Return the [X, Y] coordinate for the center point of the cell that contains the specified text.  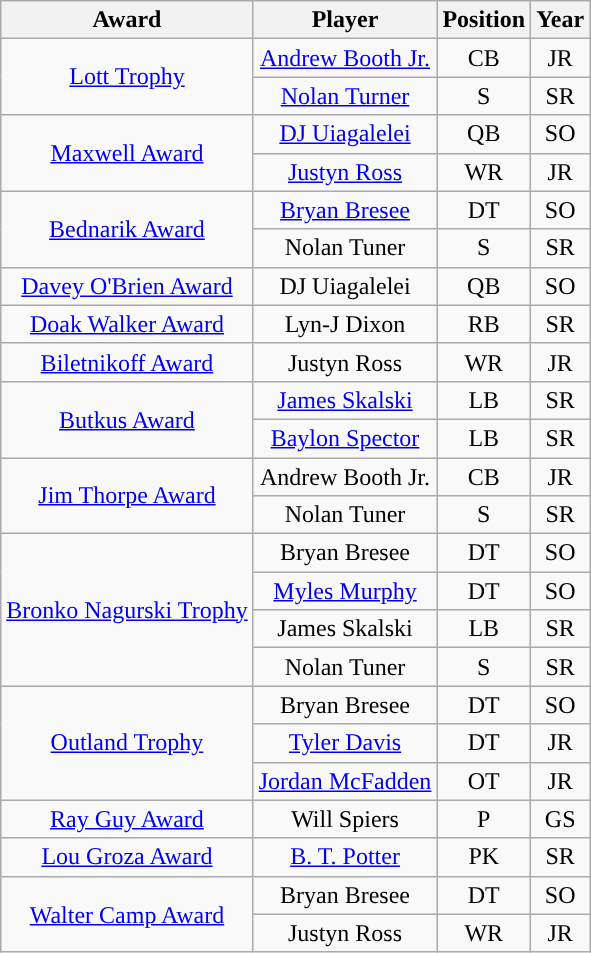
Ray Guy Award [127, 819]
Year [560, 20]
Myles Murphy [345, 591]
Position [484, 20]
GS [560, 819]
Doak Walker Award [127, 324]
RB [484, 324]
Nolan Turner [345, 96]
OT [484, 781]
PK [484, 857]
Bronko Nagurski Trophy [127, 610]
Outland Trophy [127, 743]
Butkus Award [127, 419]
Will Spiers [345, 819]
Lyn-J Dixon [345, 324]
B. T. Potter [345, 857]
Jordan McFadden [345, 781]
Maxwell Award [127, 153]
P [484, 819]
Award [127, 20]
Bednarik Award [127, 229]
Player [345, 20]
Tyler Davis [345, 743]
Biletnikoff Award [127, 362]
Davey O'Brien Award [127, 286]
Baylon Spector [345, 438]
Jim Thorpe Award [127, 496]
Lott Trophy [127, 77]
Walter Camp Award [127, 914]
Lou Groza Award [127, 857]
